Locate the cell with the specified text and output its [X, Y] center coordinate. 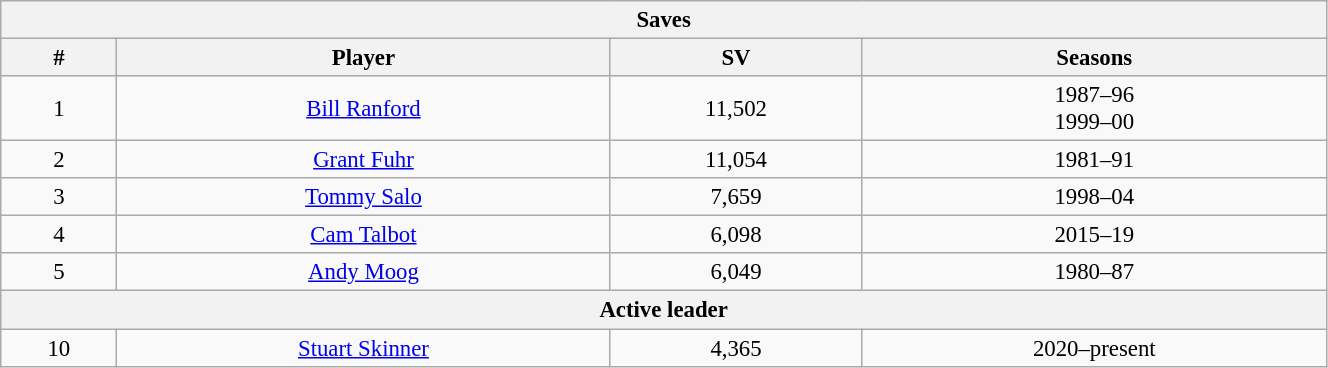
Player [364, 58]
Active leader [664, 310]
SV [736, 58]
Andy Moog [364, 273]
Seasons [1094, 58]
Saves [664, 20]
# [59, 58]
1981–91 [1094, 160]
Grant Fuhr [364, 160]
5 [59, 273]
6,049 [736, 273]
1 [59, 108]
10 [59, 348]
4 [59, 235]
1987–961999–00 [1094, 108]
2 [59, 160]
11,502 [736, 108]
1980–87 [1094, 273]
2020–present [1094, 348]
7,659 [736, 197]
Tommy Salo [364, 197]
Bill Ranford [364, 108]
11,054 [736, 160]
3 [59, 197]
1998–04 [1094, 197]
6,098 [736, 235]
2015–19 [1094, 235]
4,365 [736, 348]
Stuart Skinner [364, 348]
Cam Talbot [364, 235]
